Return the [x, y] coordinate for the center point of the cell that contains the specified text.  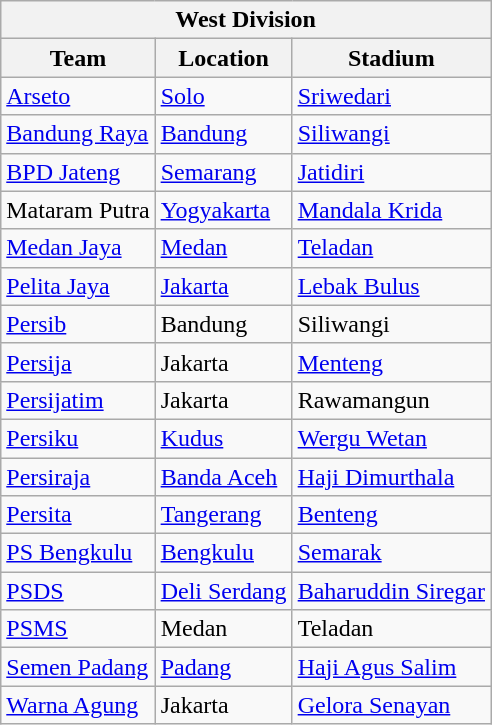
Persija [78, 362]
Haji Agus Salim [391, 667]
Warna Agung [78, 705]
Kudus [224, 438]
PSDS [78, 591]
Sriwedari [391, 96]
Persib [78, 324]
Tangerang [224, 515]
Deli Serdang [224, 591]
Banda Aceh [224, 477]
Solo [224, 96]
Arseto [78, 96]
Team [78, 58]
Baharuddin Siregar [391, 591]
Bandung Raya [78, 134]
Persita [78, 515]
Semarak [391, 553]
BPD Jateng [78, 172]
Rawamangun [391, 400]
Location [224, 58]
Menteng [391, 362]
Pelita Jaya [78, 286]
Persijatim [78, 400]
Jatidiri [391, 172]
Semarang [224, 172]
Haji Dimurthala [391, 477]
Stadium [391, 58]
Padang [224, 667]
Mataram Putra [78, 210]
Benteng [391, 515]
PSMS [78, 629]
Mandala Krida [391, 210]
Lebak Bulus [391, 286]
Medan Jaya [78, 248]
PS Bengkulu [78, 553]
West Division [246, 20]
Wergu Wetan [391, 438]
Bengkulu [224, 553]
Persiraja [78, 477]
Gelora Senayan [391, 705]
Semen Padang [78, 667]
Persiku [78, 438]
Yogyakarta [224, 210]
